Pinpoint the cell where the given text exists, returning its [x, y] midpoint coordinate. 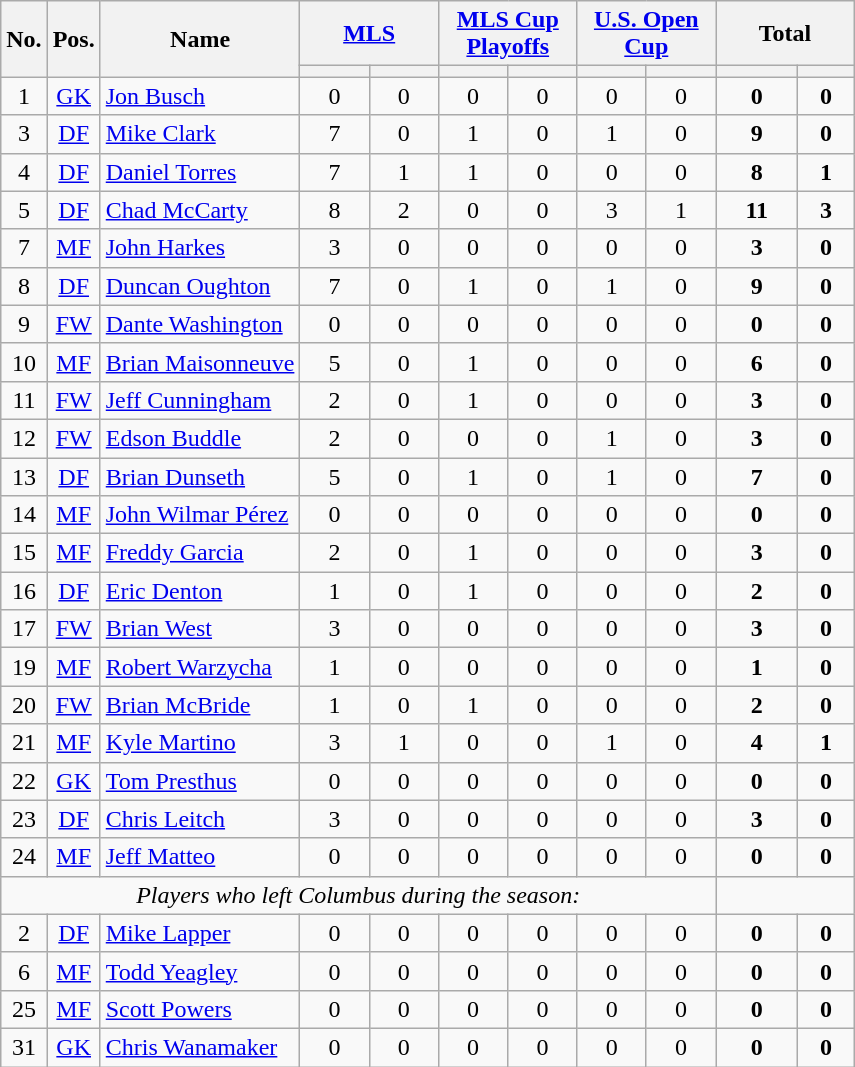
Scott Powers [200, 1009]
Edson Buddle [200, 438]
31 [24, 1047]
19 [24, 667]
John Harkes [200, 248]
Pos. [74, 39]
Eric Denton [200, 591]
Dante Washington [200, 324]
Freddy Garcia [200, 553]
Chad McCarty [200, 210]
U.S. Open Cup [646, 34]
John Wilmar Pérez [200, 515]
Chris Wanamaker [200, 1047]
Brian McBride [200, 705]
20 [24, 705]
14 [24, 515]
Name [200, 39]
Jon Busch [200, 96]
Mike Lapper [200, 933]
Kyle Martino [200, 743]
Robert Warzycha [200, 667]
23 [24, 819]
13 [24, 477]
Mike Clark [200, 134]
10 [24, 362]
MLS [370, 34]
Tom Presthus [200, 781]
Total [786, 34]
16 [24, 591]
21 [24, 743]
No. [24, 39]
25 [24, 1009]
24 [24, 857]
Brian West [200, 629]
15 [24, 553]
Chris Leitch [200, 819]
Brian Maisonneuve [200, 362]
Brian Dunseth [200, 477]
22 [24, 781]
Daniel Torres [200, 172]
Todd Yeagley [200, 971]
Players who left Columbus during the season: [358, 895]
Duncan Oughton [200, 286]
Jeff Matteo [200, 857]
12 [24, 438]
Jeff Cunningham [200, 400]
17 [24, 629]
MLS Cup Playoffs [508, 34]
